Pinpoint the cell where the given text exists, returning its (X, Y) midpoint coordinate. 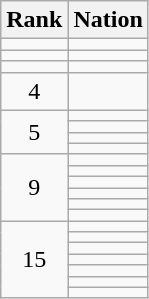
4 (34, 91)
5 (34, 132)
9 (34, 187)
Rank (34, 20)
Nation (108, 20)
15 (34, 260)
